Extract the [X, Y] coordinate from the center of the cell holding the provided text.  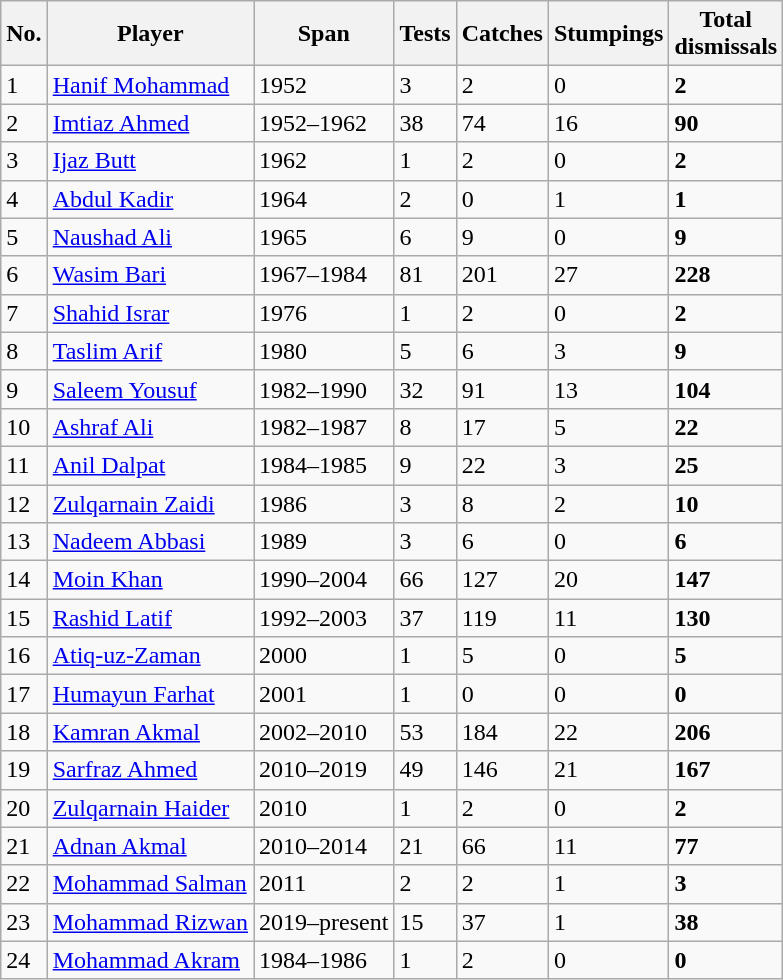
1952–1962 [324, 123]
53 [425, 732]
Tests [425, 34]
Mohammad Rizwan [150, 922]
1980 [324, 351]
74 [502, 123]
2010 [324, 808]
49 [425, 770]
Player [150, 34]
1952 [324, 85]
27 [608, 275]
Totaldismissals [726, 34]
Ashraf Ali [150, 427]
1982–1987 [324, 427]
Imtiaz Ahmed [150, 123]
Nadeem Abbasi [150, 542]
23 [24, 922]
228 [726, 275]
206 [726, 732]
119 [502, 618]
Rashid Latif [150, 618]
Adnan Akmal [150, 846]
1967–1984 [324, 275]
18 [24, 732]
4 [24, 199]
Humayun Farhat [150, 694]
2011 [324, 884]
81 [425, 275]
1992–2003 [324, 618]
Sarfraz Ahmed [150, 770]
19 [24, 770]
1965 [324, 237]
167 [726, 770]
130 [726, 618]
Zulqarnain Haider [150, 808]
1984–1986 [324, 960]
Atiq-uz-Zaman [150, 656]
1962 [324, 161]
Mohammad Akram [150, 960]
1990–2004 [324, 580]
25 [726, 465]
Catches [502, 34]
Shahid Israr [150, 313]
14 [24, 580]
147 [726, 580]
90 [726, 123]
Ijaz Butt [150, 161]
Anil Dalpat [150, 465]
2010–2019 [324, 770]
No. [24, 34]
12 [24, 503]
91 [502, 389]
1986 [324, 503]
Wasim Bari [150, 275]
184 [502, 732]
7 [24, 313]
1989 [324, 542]
1964 [324, 199]
77 [726, 846]
1976 [324, 313]
146 [502, 770]
Moin Khan [150, 580]
2010–2014 [324, 846]
Taslim Arif [150, 351]
2002–2010 [324, 732]
201 [502, 275]
1984–1985 [324, 465]
104 [726, 389]
Mohammad Salman [150, 884]
2000 [324, 656]
32 [425, 389]
Kamran Akmal [150, 732]
Zulqarnain Zaidi [150, 503]
Saleem Yousuf [150, 389]
Stumpings [608, 34]
2019–present [324, 922]
127 [502, 580]
Abdul Kadir [150, 199]
Hanif Mohammad [150, 85]
24 [24, 960]
2001 [324, 694]
1982–1990 [324, 389]
Span [324, 34]
Naushad Ali [150, 237]
